From the cell containing the given text, extract its center point as (x, y) coordinate. 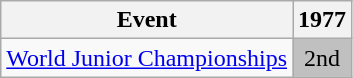
2nd (322, 58)
1977 (322, 20)
Event (147, 20)
World Junior Championships (147, 58)
